Capture the cell that displays the provided text and extract its [x, y] central coordinate. 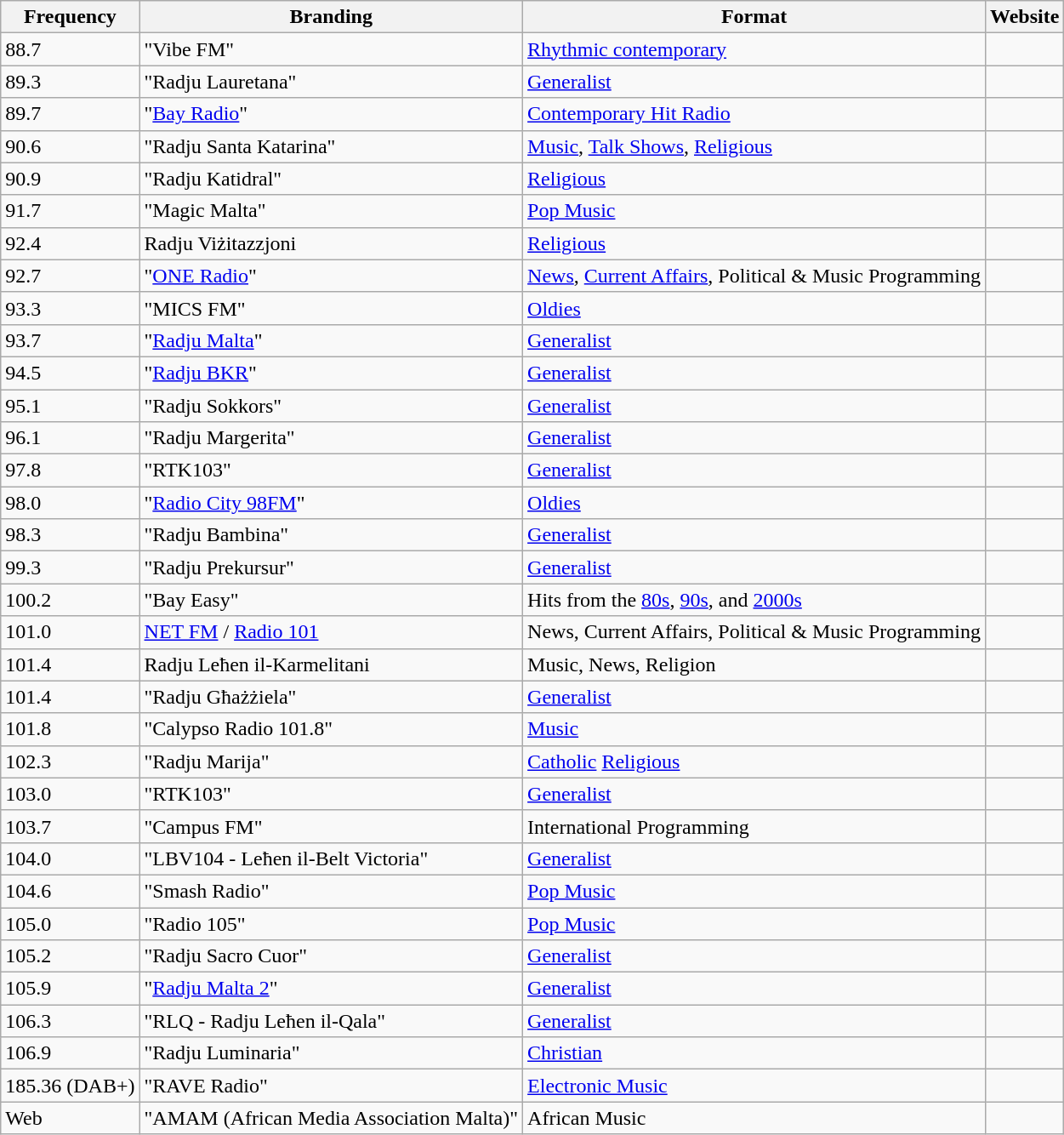
"Radju Luminaria" [332, 1053]
"Radju Margerita" [332, 438]
106.9 [70, 1053]
"Radju Bambina" [332, 535]
"Bay Easy" [332, 600]
101.0 [70, 632]
95.1 [70, 406]
105.9 [70, 989]
"AMAM (African Media Association Malta)" [332, 1118]
"Radju Sokkors" [332, 406]
"Radio City 98FM" [332, 503]
Contemporary Hit Radio [754, 114]
Christian [754, 1053]
"Radju Sacro Cuor" [332, 956]
"MICS FM" [332, 308]
88.7 [70, 49]
92.4 [70, 243]
"Radju Għażżiela" [332, 697]
Website [1024, 17]
"Radju Lauretana" [332, 82]
93.7 [70, 340]
94.5 [70, 373]
"Magic Malta" [332, 211]
Frequency [70, 17]
Catholic Religious [754, 761]
89.7 [70, 114]
93.3 [70, 308]
99.3 [70, 567]
"Radju Malta 2" [332, 989]
102.3 [70, 761]
Music, Talk Shows, Religious [754, 146]
NET FM / Radio 101 [332, 632]
104.6 [70, 891]
101.8 [70, 729]
Format [754, 17]
Radju Leħen il-Karmelitani [332, 664]
97.8 [70, 471]
Electronic Music [754, 1086]
Web [70, 1118]
Hits from the 80s, 90s, and 2000s [754, 600]
"Calypso Radio 101.8" [332, 729]
Music, News, Religion [754, 664]
"RLQ - Radju Leħen il-Qala" [332, 1021]
"RAVE Radio" [332, 1086]
"Campus FM" [332, 826]
98.0 [70, 503]
90.9 [70, 179]
Music [754, 729]
"Radju Marija" [332, 761]
"Smash Radio" [332, 891]
African Music [754, 1118]
Rhythmic contemporary [754, 49]
105.2 [70, 956]
104.0 [70, 858]
Branding [332, 17]
"Vibe FM" [332, 49]
91.7 [70, 211]
100.2 [70, 600]
103.0 [70, 794]
92.7 [70, 276]
"Radju Katidral" [332, 179]
"Radio 105" [332, 923]
"Bay Radio" [332, 114]
103.7 [70, 826]
Radju Viżitazzjoni [332, 243]
"Radju Santa Katarina" [332, 146]
96.1 [70, 438]
"Radju BKR" [332, 373]
106.3 [70, 1021]
International Programming [754, 826]
"LBV104 - Leħen il-Belt Victoria" [332, 858]
"ONE Radio" [332, 276]
105.0 [70, 923]
"Radju Prekursur" [332, 567]
90.6 [70, 146]
"Radju Malta" [332, 340]
89.3 [70, 82]
98.3 [70, 535]
185.36 (DAB+) [70, 1086]
